Scan for the cell matching the given text and deliver its (X, Y) coordinate at center. 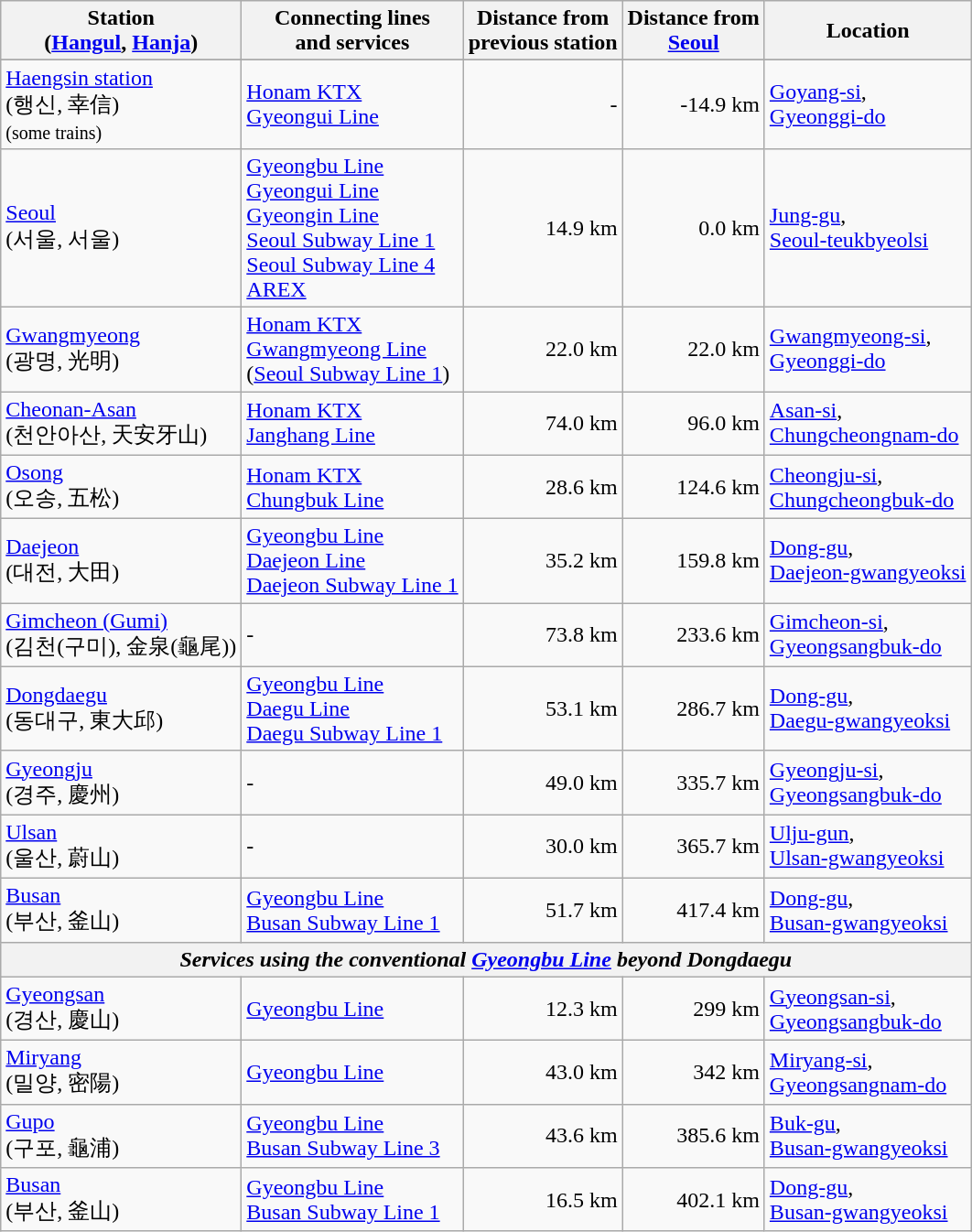
Gyeongsan-si,Gyeongsangbuk-do (868, 1009)
Miryang-si,Gyeongsangnam-do (868, 1073)
286.7 km (694, 708)
Ulju-gun,Ulsan-gwangyeoksi (868, 847)
43.0 km (543, 1073)
Gimcheon (Gumi)(김천(구미), 金泉(龜尾)) (121, 635)
Gyeongju(경주, 慶州) (121, 783)
Connecting linesand services (352, 31)
Gyeongbu LineBusan Subway Line 3 (352, 1136)
12.3 km (543, 1009)
335.7 km (694, 783)
Goyang-si,Gyeonggi-do (868, 104)
342 km (694, 1073)
Station(Hangul, Hanja) (121, 31)
53.1 km (543, 708)
Gupo(구포, 龜浦) (121, 1136)
Ulsan(울산, 蔚山) (121, 847)
73.8 km (543, 635)
0.0 km (694, 227)
Gimcheon-si,Gyeongsangbuk-do (868, 635)
Gwangmyeong-si,Gyeonggi-do (868, 349)
Jung-gu,Seoul-teukbyeolsi (868, 227)
Gyeongbu LineGyeongui LineGyeongin LineSeoul Subway Line 1Seoul Subway Line 4AREX (352, 227)
74.0 km (543, 424)
Gyeongbu LineDaejeon LineDaejeon Subway Line 1 (352, 561)
Distance fromprevious station (543, 31)
Dong-gu,Daegu-gwangyeoksi (868, 708)
14.9 km (543, 227)
124.6 km (694, 487)
299 km (694, 1009)
Seoul(서울, 서울) (121, 227)
Miryang(밀양, 密陽) (121, 1073)
233.6 km (694, 635)
Asan-si,Chungcheongnam-do (868, 424)
Gyeongsan(경산, 慶山) (121, 1009)
402.1 km (694, 1200)
16.5 km (543, 1200)
43.6 km (543, 1136)
Honam KTXGyeongui Line (352, 104)
Osong(오송, 五松) (121, 487)
Honam KTXJanghang Line (352, 424)
-14.9 km (694, 104)
365.7 km (694, 847)
30.0 km (543, 847)
Gwangmyeong(광명, 光明) (121, 349)
Gyeongju-si,Gyeongsangbuk-do (868, 783)
Honam KTXGwangmyeong Line(Seoul Subway Line 1) (352, 349)
Buk-gu,Busan-gwangyeoksi (868, 1136)
28.6 km (543, 487)
Services using the conventional Gyeongbu Line beyond Dongdaegu (486, 959)
Dong-gu,Daejeon-gwangyeoksi (868, 561)
Honam KTXChungbuk Line (352, 487)
96.0 km (694, 424)
35.2 km (543, 561)
Daejeon(대전, 大田) (121, 561)
49.0 km (543, 783)
159.8 km (694, 561)
Haengsin station(행신, 幸信)(some trains) (121, 104)
417.4 km (694, 910)
Dongdaegu(동대구, 東大邱) (121, 708)
Cheongju-si,Chungcheongbuk-do (868, 487)
Location (868, 31)
Gyeongbu LineDaegu LineDaegu Subway Line 1 (352, 708)
Distance fromSeoul (694, 31)
385.6 km (694, 1136)
51.7 km (543, 910)
Cheonan-Asan(천안아산, 天安牙山) (121, 424)
